Pinpoint the cell where the given text exists, returning its [X, Y] midpoint coordinate. 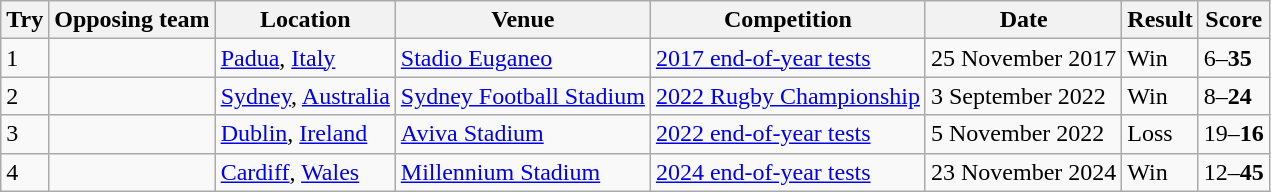
1 [25, 58]
2022 end-of-year tests [788, 134]
4 [25, 172]
Try [25, 20]
25 November 2017 [1023, 58]
Cardiff, Wales [305, 172]
Sydney, Australia [305, 96]
Opposing team [132, 20]
2022 Rugby Championship [788, 96]
Competition [788, 20]
12–45 [1234, 172]
Date [1023, 20]
Stadio Euganeo [522, 58]
Loss [1160, 134]
19–16 [1234, 134]
8–24 [1234, 96]
2 [25, 96]
Score [1234, 20]
2024 end-of-year tests [788, 172]
3 September 2022 [1023, 96]
3 [25, 134]
Padua, Italy [305, 58]
Result [1160, 20]
Dublin, Ireland [305, 134]
Aviva Stadium [522, 134]
2017 end-of-year tests [788, 58]
23 November 2024 [1023, 172]
Venue [522, 20]
6–35 [1234, 58]
Millennium Stadium [522, 172]
Location [305, 20]
5 November 2022 [1023, 134]
Sydney Football Stadium [522, 96]
